From the cell containing the given text, extract its center point as [X, Y] coordinate. 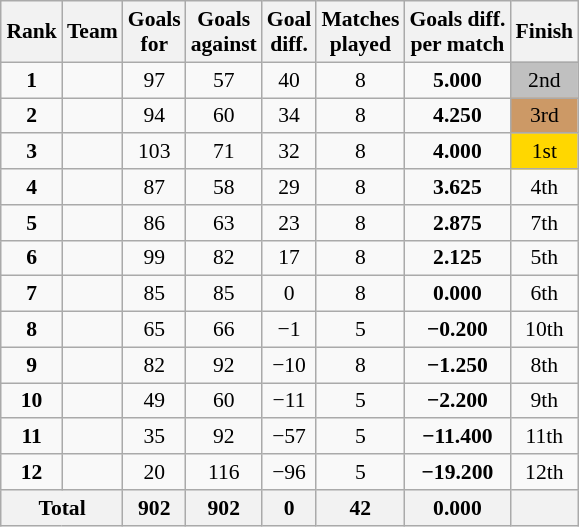
10 [32, 401]
3 [32, 152]
Goalsfor [154, 32]
−1.250 [457, 365]
87 [154, 187]
63 [224, 223]
Rank [32, 32]
42 [360, 508]
32 [290, 152]
5th [544, 258]
7 [32, 294]
23 [290, 223]
2.125 [457, 258]
86 [154, 223]
Goals diff.per match [457, 32]
6th [544, 294]
3rd [544, 116]
−11.400 [457, 437]
Matchesplayed [360, 32]
116 [224, 472]
1 [32, 80]
65 [154, 330]
58 [224, 187]
−57 [290, 437]
−11 [290, 401]
4th [544, 187]
17 [290, 258]
2 [32, 116]
97 [154, 80]
20 [154, 472]
5.000 [457, 80]
9 [32, 365]
99 [154, 258]
71 [224, 152]
9th [544, 401]
6 [32, 258]
94 [154, 116]
4.000 [457, 152]
Finish [544, 32]
11 [32, 437]
7th [544, 223]
12 [32, 472]
29 [290, 187]
2nd [544, 80]
−10 [290, 365]
103 [154, 152]
Goalsagainst [224, 32]
−0.200 [457, 330]
−19.200 [457, 472]
4 [32, 187]
57 [224, 80]
Team [92, 32]
4.250 [457, 116]
8th [544, 365]
3.625 [457, 187]
35 [154, 437]
10th [544, 330]
−1 [290, 330]
2.875 [457, 223]
49 [154, 401]
−96 [290, 472]
Total [62, 508]
40 [290, 80]
Goaldiff. [290, 32]
34 [290, 116]
66 [224, 330]
12th [544, 472]
−2.200 [457, 401]
11th [544, 437]
1st [544, 152]
